Extract the (x, y) coordinate from the center of the cell holding the provided text.  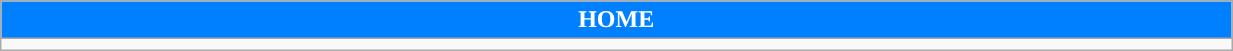
HOME (616, 20)
